Capture the cell that displays the provided text and extract its (x, y) central coordinate. 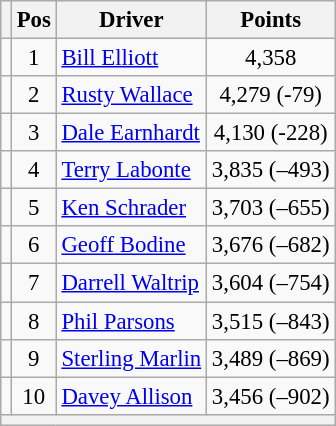
Bill Elliott (131, 58)
Pos (34, 20)
4,130 (-228) (271, 133)
Points (271, 20)
10 (34, 396)
Sterling Marlin (131, 358)
Dale Earnhardt (131, 133)
1 (34, 58)
3,489 (–869) (271, 358)
Phil Parsons (131, 321)
4 (34, 170)
Ken Schrader (131, 208)
Terry Labonte (131, 170)
Davey Allison (131, 396)
3,604 (–754) (271, 283)
5 (34, 208)
9 (34, 358)
3,676 (–682) (271, 245)
4,358 (271, 58)
2 (34, 95)
3,515 (–843) (271, 321)
Rusty Wallace (131, 95)
3,456 (–902) (271, 396)
Driver (131, 20)
4,279 (-79) (271, 95)
Geoff Bodine (131, 245)
3,703 (–655) (271, 208)
3 (34, 133)
8 (34, 321)
3,835 (–493) (271, 170)
6 (34, 245)
Darrell Waltrip (131, 283)
7 (34, 283)
